Locate the cell with the specified text and output its (X, Y) center coordinate. 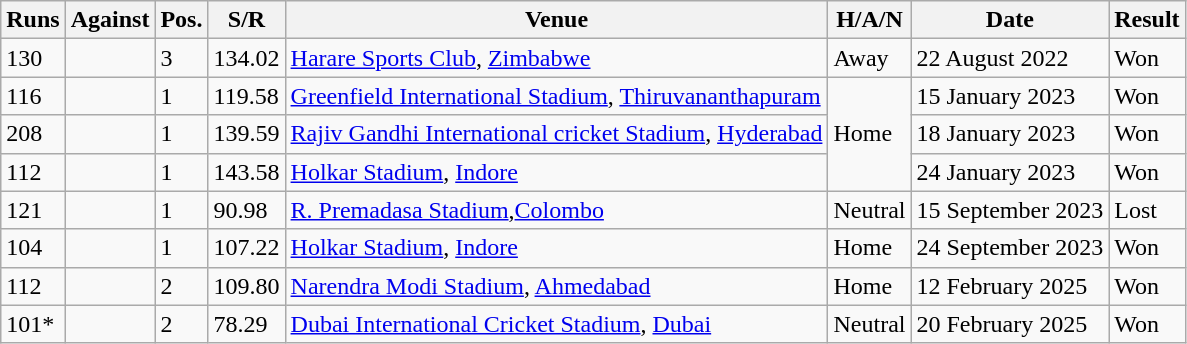
119.58 (246, 96)
Pos. (182, 20)
S/R (246, 20)
208 (33, 134)
107.22 (246, 248)
139.59 (246, 134)
18 January 2023 (1010, 134)
Greenfield International Stadium, Thiruvananthapuram (556, 96)
H/A/N (870, 20)
130 (33, 58)
15 September 2023 (1010, 210)
Result (1147, 20)
101* (33, 324)
121 (33, 210)
Runs (33, 20)
104 (33, 248)
134.02 (246, 58)
3 (182, 58)
20 February 2025 (1010, 324)
Venue (556, 20)
116 (33, 96)
22 August 2022 (1010, 58)
R. Premadasa Stadium,Colombo (556, 210)
Harare Sports Club, Zimbabwe (556, 58)
Away (870, 58)
Dubai International Cricket Stadium, Dubai (556, 324)
Lost (1147, 210)
15 January 2023 (1010, 96)
12 February 2025 (1010, 286)
78.29 (246, 324)
143.58 (246, 172)
90.98 (246, 210)
Date (1010, 20)
24 September 2023 (1010, 248)
Against (110, 20)
Narendra Modi Stadium, Ahmedabad (556, 286)
Rajiv Gandhi International cricket Stadium, Hyderabad (556, 134)
109.80 (246, 286)
24 January 2023 (1010, 172)
